Scan for the cell matching the given text and deliver its [x, y] coordinate at center. 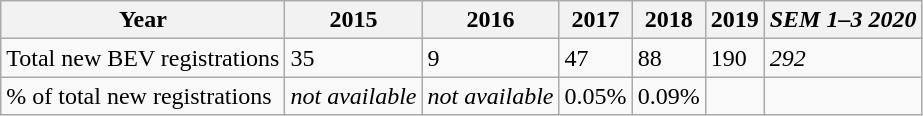
2016 [490, 20]
SEM 1–3 2020 [843, 20]
2017 [596, 20]
% of total new registrations [143, 96]
Total new BEV registrations [143, 58]
2019 [734, 20]
0.05% [596, 96]
2015 [354, 20]
47 [596, 58]
292 [843, 58]
Year [143, 20]
88 [668, 58]
2018 [668, 20]
9 [490, 58]
190 [734, 58]
0.09% [668, 96]
35 [354, 58]
